Determine the [X, Y] coordinate at the center of the cell enclosing the given text.  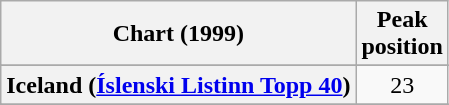
23 [402, 85]
Chart (1999) [178, 34]
Iceland (Íslenski Listinn Topp 40) [178, 85]
Peakposition [402, 34]
